Search for the cell housing the specified text and yield its [x, y] center coordinate. 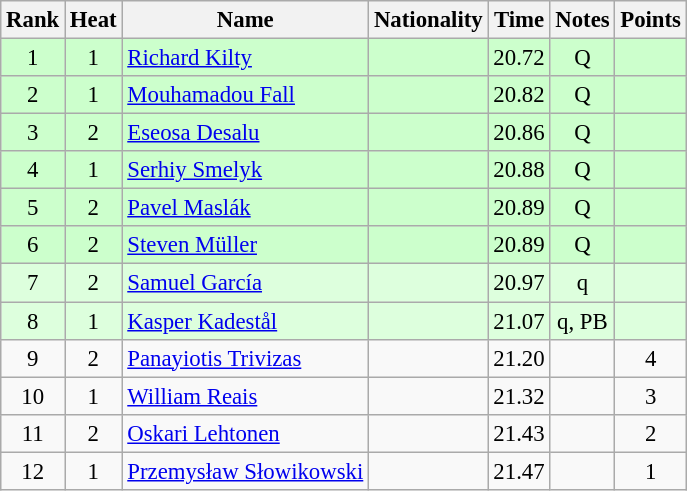
10 [33, 396]
Points [650, 20]
Pavel Maslák [246, 208]
20.97 [519, 283]
Notes [582, 20]
Panayiotis Trivizas [246, 358]
Rank [33, 20]
20.86 [519, 133]
6 [33, 245]
21.43 [519, 433]
Nationality [428, 20]
21.20 [519, 358]
8 [33, 321]
Kasper Kadestål [246, 321]
21.47 [519, 471]
Przemysław Słowikowski [246, 471]
q [582, 283]
9 [33, 358]
20.82 [519, 95]
21.07 [519, 321]
Richard Kilty [246, 58]
Steven Müller [246, 245]
Heat [94, 20]
Samuel García [246, 283]
Name [246, 20]
Oskari Lehtonen [246, 433]
11 [33, 433]
Mouhamadou Fall [246, 95]
21.32 [519, 396]
Time [519, 20]
William Reais [246, 396]
Eseosa Desalu [246, 133]
5 [33, 208]
20.88 [519, 170]
20.72 [519, 58]
7 [33, 283]
q, PB [582, 321]
12 [33, 471]
Serhiy Smelyk [246, 170]
